Determine the [X, Y] coordinate at the center of the cell enclosing the given text.  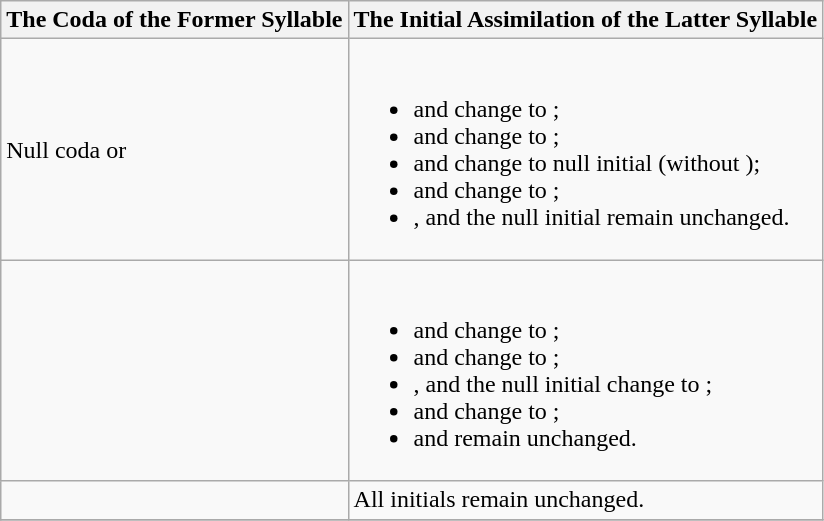
All initials remain unchanged. [586, 500]
The Coda of the Former Syllable [174, 20]
and change to ; and change to ;, and the null initial change to ; and change to ; and remain unchanged. [586, 370]
The Initial Assimilation of the Latter Syllable [586, 20]
Null coda or [174, 150]
and change to ; and change to ; and change to null initial (without ); and change to ;, and the null initial remain unchanged. [586, 150]
